Find where the given text appears and provide that cell's center as [x, y] coordinate. 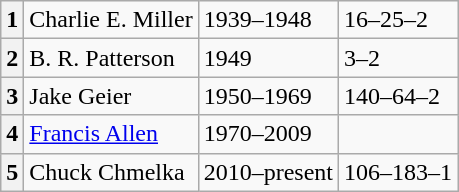
Francis Allen [111, 134]
Charlie E. Miller [111, 20]
B. R. Patterson [111, 58]
1939–1948 [268, 20]
3–2 [398, 58]
1970–2009 [268, 134]
2 [12, 58]
1 [12, 20]
3 [12, 96]
140–64–2 [398, 96]
106–183–1 [398, 172]
16–25–2 [398, 20]
1950–1969 [268, 96]
Chuck Chmelka [111, 172]
1949 [268, 58]
Jake Geier [111, 96]
2010–present [268, 172]
5 [12, 172]
4 [12, 134]
